Detect which cell encompasses the target text, then output its (x, y) center coordinate. 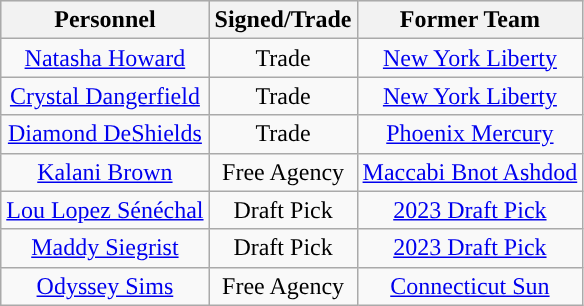
Connecticut Sun (470, 286)
Phoenix Mercury (470, 134)
Odyssey Sims (105, 286)
Diamond DeShields (105, 134)
Personnel (105, 20)
Natasha Howard (105, 58)
Maccabi Bnot Ashdod (470, 172)
Maddy Siegrist (105, 248)
Signed/Trade (283, 20)
Lou Lopez Sénéchal (105, 210)
Former Team (470, 20)
Crystal Dangerfield (105, 96)
Kalani Brown (105, 172)
